Locate the cell with the specified text and output its (x, y) center coordinate. 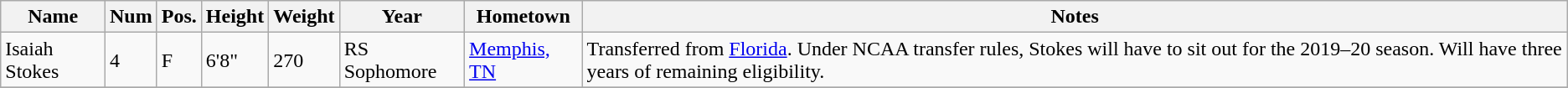
Height (235, 17)
Pos. (179, 17)
Weight (304, 17)
Isaiah Stokes (54, 60)
6'8" (235, 60)
Memphis, TN (524, 60)
Hometown (524, 17)
RS Sophomore (402, 60)
Num (132, 17)
Name (54, 17)
Notes (1075, 17)
270 (304, 60)
F (179, 60)
Year (402, 17)
4 (132, 60)
